Detect which cell encompasses the target text, then output its [X, Y] center coordinate. 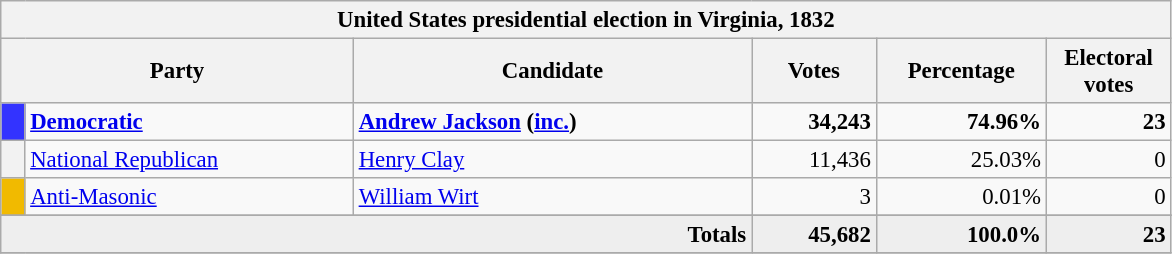
William Wirt [552, 197]
11,436 [814, 160]
3 [814, 197]
100.0% [961, 235]
Votes [814, 72]
Percentage [961, 72]
25.03% [961, 160]
Candidate [552, 72]
Andrew Jackson (inc.) [552, 122]
74.96% [961, 122]
34,243 [814, 122]
Democratic [189, 122]
45,682 [814, 235]
Anti-Masonic [189, 197]
Henry Clay [552, 160]
Electoral votes [1108, 72]
Totals [376, 235]
United States presidential election in Virginia, 1832 [586, 20]
0.01% [961, 197]
National Republican [189, 160]
Party [178, 72]
